Extract the (X, Y) coordinate from the center of the cell holding the provided text.  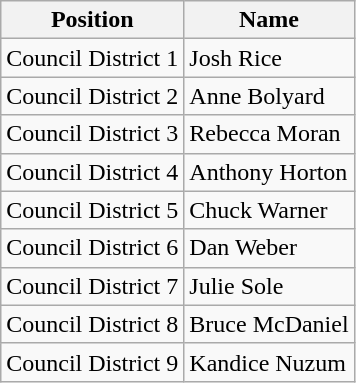
Anthony Horton (269, 172)
Council District 3 (92, 134)
Chuck Warner (269, 210)
Name (269, 20)
Anne Bolyard (269, 96)
Position (92, 20)
Dan Weber (269, 248)
Julie Sole (269, 286)
Council District 6 (92, 248)
Council District 2 (92, 96)
Council District 5 (92, 210)
Council District 9 (92, 362)
Council District 1 (92, 58)
Rebecca Moran (269, 134)
Council District 4 (92, 172)
Council District 7 (92, 286)
Josh Rice (269, 58)
Council District 8 (92, 324)
Kandice Nuzum (269, 362)
Bruce McDaniel (269, 324)
